Scan for the cell matching the given text and deliver its [X, Y] coordinate at center. 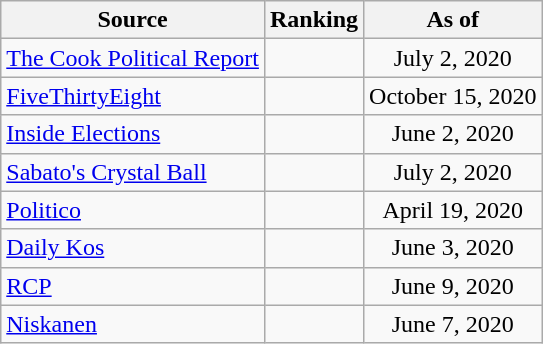
June 9, 2020 [453, 286]
Daily Kos [133, 248]
RCP [133, 286]
October 15, 2020 [453, 96]
Source [133, 20]
June 3, 2020 [453, 248]
Sabato's Crystal Ball [133, 172]
Niskanen [133, 324]
April 19, 2020 [453, 210]
FiveThirtyEight [133, 96]
Inside Elections [133, 134]
The Cook Political Report [133, 58]
As of [453, 20]
June 7, 2020 [453, 324]
Ranking [314, 20]
Politico [133, 210]
June 2, 2020 [453, 134]
